Search for the cell housing the specified text and yield its [X, Y] center coordinate. 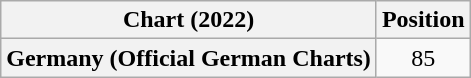
Germany (Official German Charts) [189, 58]
85 [423, 58]
Position [423, 20]
Chart (2022) [189, 20]
